Capture the cell that displays the provided text and extract its (X, Y) central coordinate. 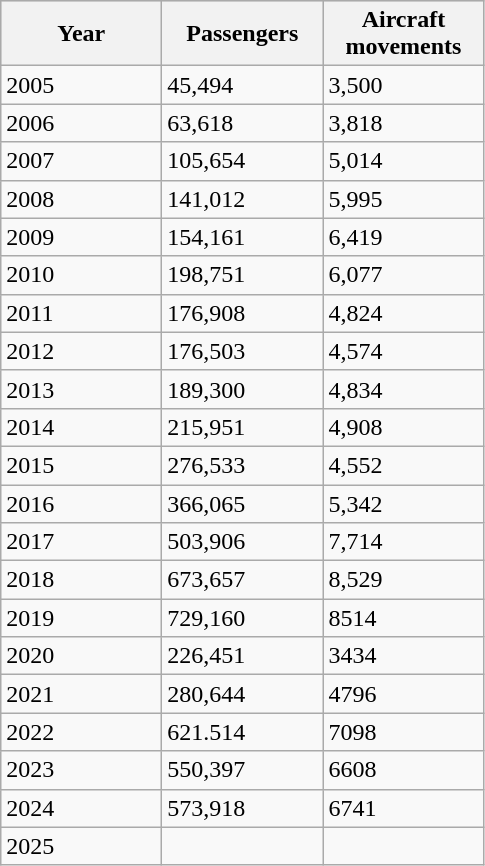
6741 (404, 808)
176,503 (242, 351)
2016 (82, 503)
8,529 (404, 580)
6,077 (404, 275)
2024 (82, 808)
573,918 (242, 808)
Passengers (242, 34)
226,451 (242, 656)
2023 (82, 770)
141,012 (242, 199)
6,419 (404, 237)
154,161 (242, 237)
5,014 (404, 161)
2018 (82, 580)
2012 (82, 351)
7098 (404, 732)
550,397 (242, 770)
729,160 (242, 618)
4,552 (404, 465)
Year (82, 34)
503,906 (242, 542)
4,824 (404, 313)
673,657 (242, 580)
2008 (82, 199)
2010 (82, 275)
5,342 (404, 503)
276,533 (242, 465)
2005 (82, 85)
2006 (82, 123)
63,618 (242, 123)
198,751 (242, 275)
2015 (82, 465)
4796 (404, 694)
2020 (82, 656)
4,908 (404, 427)
6608 (404, 770)
45,494 (242, 85)
2021 (82, 694)
5,995 (404, 199)
280,644 (242, 694)
3,500 (404, 85)
189,300 (242, 389)
2019 (82, 618)
621.514 (242, 732)
3434 (404, 656)
105,654 (242, 161)
2017 (82, 542)
215,951 (242, 427)
2025 (82, 846)
7,714 (404, 542)
2011 (82, 313)
8514 (404, 618)
Aircraft movements (404, 34)
366,065 (242, 503)
2007 (82, 161)
176,908 (242, 313)
2014 (82, 427)
3,818 (404, 123)
2009 (82, 237)
4,574 (404, 351)
2013 (82, 389)
4,834 (404, 389)
2022 (82, 732)
